Capture the cell that displays the provided text and extract its (x, y) central coordinate. 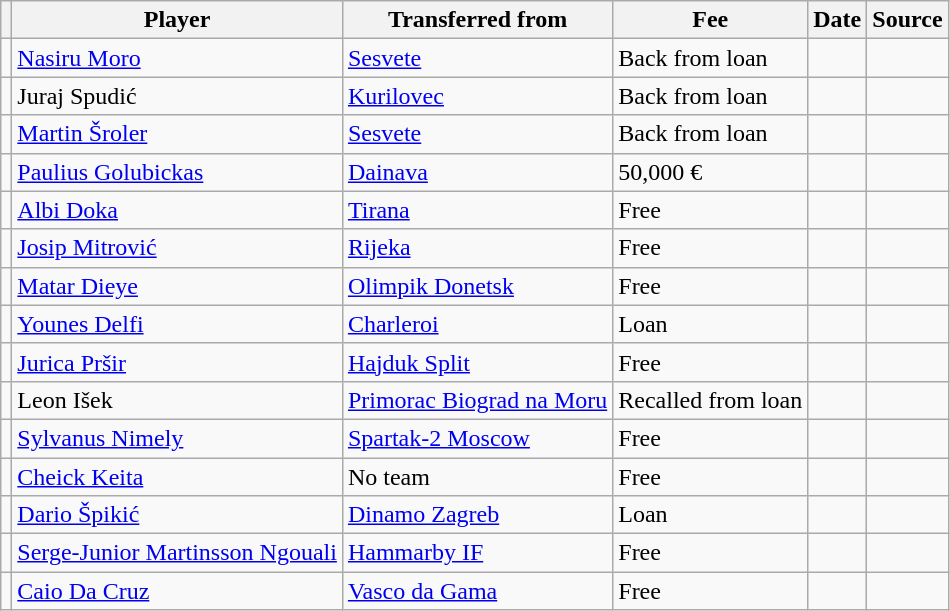
Dario Špikić (178, 515)
Josip Mitrović (178, 248)
Source (908, 20)
Leon Išek (178, 400)
Olimpik Donetsk (477, 286)
Recalled from loan (710, 400)
Fee (710, 20)
Cheick Keita (178, 477)
Transferred from (477, 20)
No team (477, 477)
Kurilovec (477, 96)
Caio Da Cruz (178, 591)
Dinamo Zagreb (477, 515)
Rijeka (477, 248)
50,000 € (710, 172)
Tirana (477, 210)
Spartak-2 Moscow (477, 438)
Paulius Golubickas (178, 172)
Jurica Pršir (178, 362)
Hajduk Split (477, 362)
Vasco da Gama (477, 591)
Albi Doka (178, 210)
Player (178, 20)
Primorac Biograd na Moru (477, 400)
Charleroi (477, 324)
Dainava (477, 172)
Matar Dieye (178, 286)
Serge-Junior Martinsson Ngouali (178, 553)
Martin Šroler (178, 134)
Sylvanus Nimely (178, 438)
Nasiru Moro (178, 58)
Date (838, 20)
Hammarby IF (477, 553)
Juraj Spudić (178, 96)
Younes Delfi (178, 324)
